Return the (x, y) coordinate for the center point of the cell that contains the specified text.  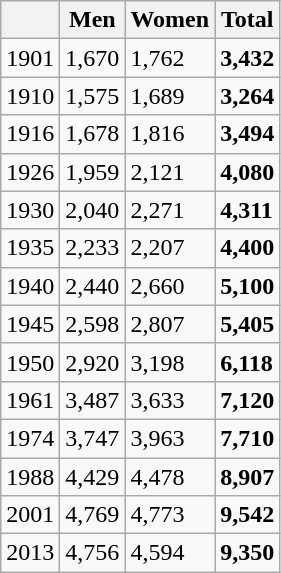
1,678 (92, 134)
1945 (30, 324)
1,689 (170, 96)
4,773 (170, 515)
3,432 (248, 58)
2,920 (92, 362)
2,233 (92, 248)
1,762 (170, 58)
9,350 (248, 553)
2013 (30, 553)
Women (170, 20)
3,633 (170, 400)
4,769 (92, 515)
1901 (30, 58)
1916 (30, 134)
4,080 (248, 172)
4,478 (170, 477)
2,207 (170, 248)
1988 (30, 477)
1950 (30, 362)
3,747 (92, 438)
2,121 (170, 172)
3,264 (248, 96)
2,660 (170, 286)
1,816 (170, 134)
3,198 (170, 362)
1930 (30, 210)
1,670 (92, 58)
1961 (30, 400)
7,120 (248, 400)
1910 (30, 96)
2,807 (170, 324)
1935 (30, 248)
6,118 (248, 362)
3,963 (170, 438)
1940 (30, 286)
3,487 (92, 400)
8,907 (248, 477)
4,311 (248, 210)
9,542 (248, 515)
2,040 (92, 210)
1,959 (92, 172)
3,494 (248, 134)
2001 (30, 515)
4,429 (92, 477)
Men (92, 20)
5,405 (248, 324)
1,575 (92, 96)
Total (248, 20)
2,598 (92, 324)
5,100 (248, 286)
7,710 (248, 438)
4,594 (170, 553)
4,756 (92, 553)
4,400 (248, 248)
1974 (30, 438)
2,440 (92, 286)
2,271 (170, 210)
1926 (30, 172)
